Scan for the cell matching the given text and deliver its [x, y] coordinate at center. 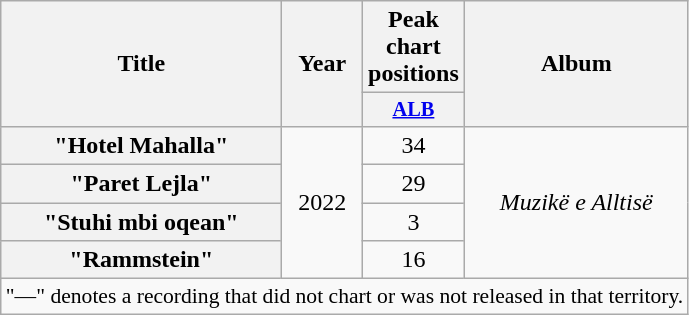
"—" denotes a recording that did not chart or was not released in that territory. [345, 297]
"Rammstein" [142, 260]
Year [322, 64]
Title [142, 64]
"Hotel Mahalla" [142, 145]
Album [576, 64]
"Stuhi mbi oqean" [142, 222]
Muzikë e Alltisë [576, 202]
16 [414, 260]
"Paret Lejla" [142, 184]
2022 [322, 202]
ALB [414, 110]
34 [414, 145]
29 [414, 184]
3 [414, 222]
Peakchartpositions [414, 47]
